Search for the cell housing the specified text and yield its (x, y) center coordinate. 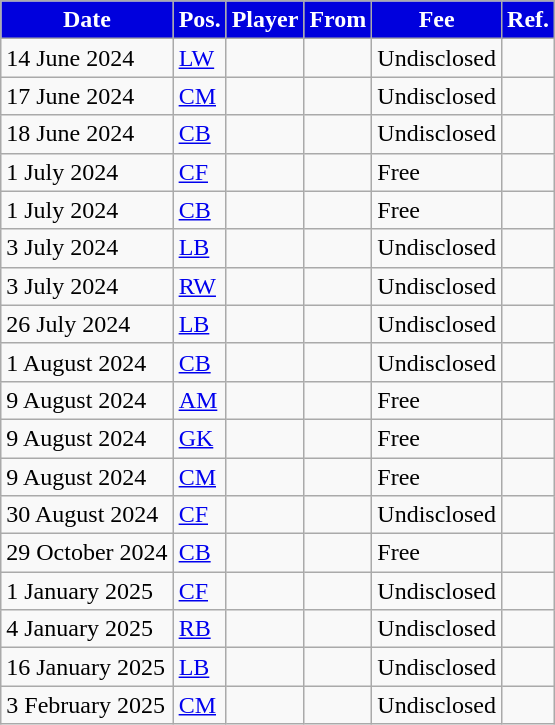
GK (200, 438)
17 June 2024 (87, 96)
LW (200, 58)
RB (200, 629)
16 January 2025 (87, 667)
1 August 2024 (87, 362)
18 June 2024 (87, 134)
Pos. (200, 20)
Ref. (528, 20)
26 July 2024 (87, 324)
Date (87, 20)
29 October 2024 (87, 553)
14 June 2024 (87, 58)
Player (265, 20)
4 January 2025 (87, 629)
AM (200, 400)
Fee (437, 20)
30 August 2024 (87, 515)
1 January 2025 (87, 591)
RW (200, 286)
3 February 2025 (87, 705)
From (338, 20)
